Locate the cell with the specified text and output its [X, Y] center coordinate. 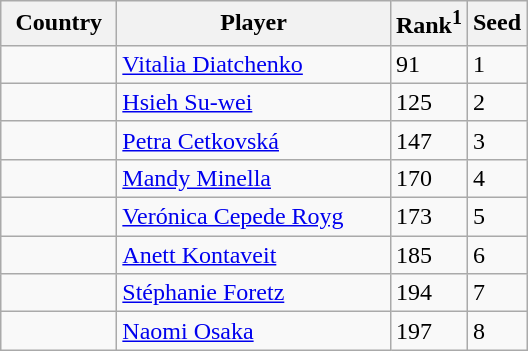
6 [496, 255]
8 [496, 331]
Rank1 [428, 24]
Country [59, 24]
Hsieh Su-wei [254, 102]
Mandy Minella [254, 178]
91 [428, 64]
Verónica Cepede Royg [254, 217]
Seed [496, 24]
2 [496, 102]
173 [428, 217]
Naomi Osaka [254, 331]
170 [428, 178]
Vitalia Diatchenko [254, 64]
Anett Kontaveit [254, 255]
Player [254, 24]
Petra Cetkovská [254, 140]
194 [428, 293]
1 [496, 64]
Stéphanie Foretz [254, 293]
4 [496, 178]
5 [496, 217]
197 [428, 331]
7 [496, 293]
3 [496, 140]
185 [428, 255]
125 [428, 102]
147 [428, 140]
